Locate the cell with the specified text and output its [X, Y] center coordinate. 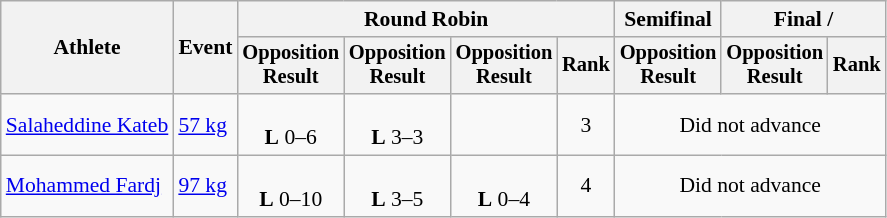
L 0–4 [504, 186]
L 3–5 [398, 186]
Salaheddine Kateb [88, 124]
Final / [803, 19]
L 0–6 [290, 124]
L 3–3 [398, 124]
Semifinal [668, 19]
97 kg [205, 186]
Event [205, 48]
Athlete [88, 48]
3 [586, 124]
57 kg [205, 124]
Mohammed Fardj [88, 186]
L 0–10 [290, 186]
Round Robin [426, 19]
4 [586, 186]
